Locate the cell with the specified text and output its [x, y] center coordinate. 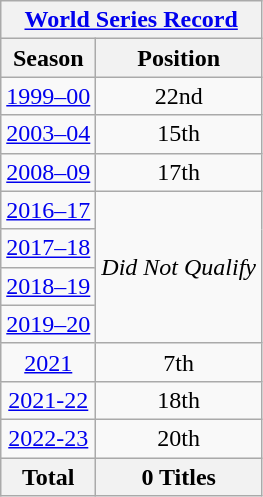
2016–17 [48, 210]
2022-23 [48, 438]
15th [179, 134]
2019–20 [48, 324]
22nd [179, 96]
2008–09 [48, 172]
2021-22 [48, 400]
2018–19 [48, 286]
1999–00 [48, 96]
18th [179, 400]
2021 [48, 362]
Total [48, 477]
Did Not Qualify [179, 267]
World Series Record [132, 20]
Season [48, 58]
2003–04 [48, 134]
0 Titles [179, 477]
2017–18 [48, 248]
7th [179, 362]
17th [179, 172]
Position [179, 58]
20th [179, 438]
